Return the (x, y) coordinate for the center point of the cell that contains the specified text.  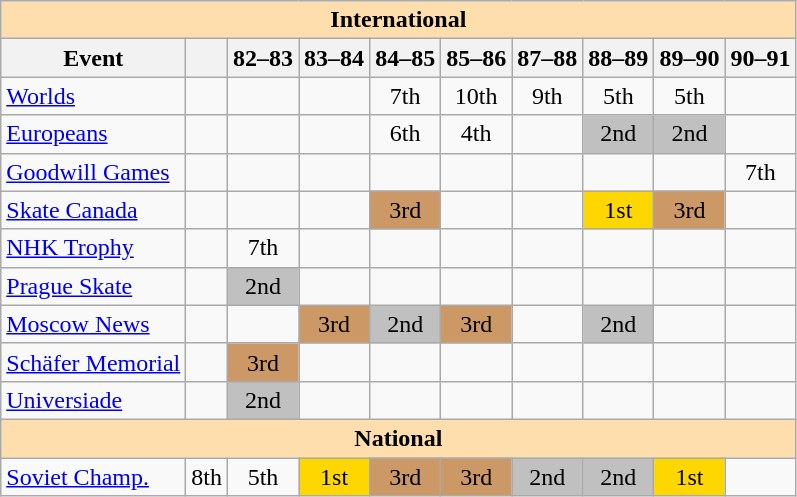
8th (207, 477)
87–88 (548, 58)
Soviet Champ. (94, 477)
International (398, 20)
Europeans (94, 134)
Event (94, 58)
4th (476, 134)
Goodwill Games (94, 172)
Prague Skate (94, 286)
10th (476, 96)
9th (548, 96)
Skate Canada (94, 210)
Worlds (94, 96)
90–91 (760, 58)
84–85 (406, 58)
85–86 (476, 58)
6th (406, 134)
82–83 (262, 58)
Schäfer Memorial (94, 362)
National (398, 438)
89–90 (690, 58)
Moscow News (94, 324)
88–89 (618, 58)
83–84 (334, 58)
Universiade (94, 400)
NHK Trophy (94, 248)
